Output the [x, y] coordinate of the center of the cell containing the given text.  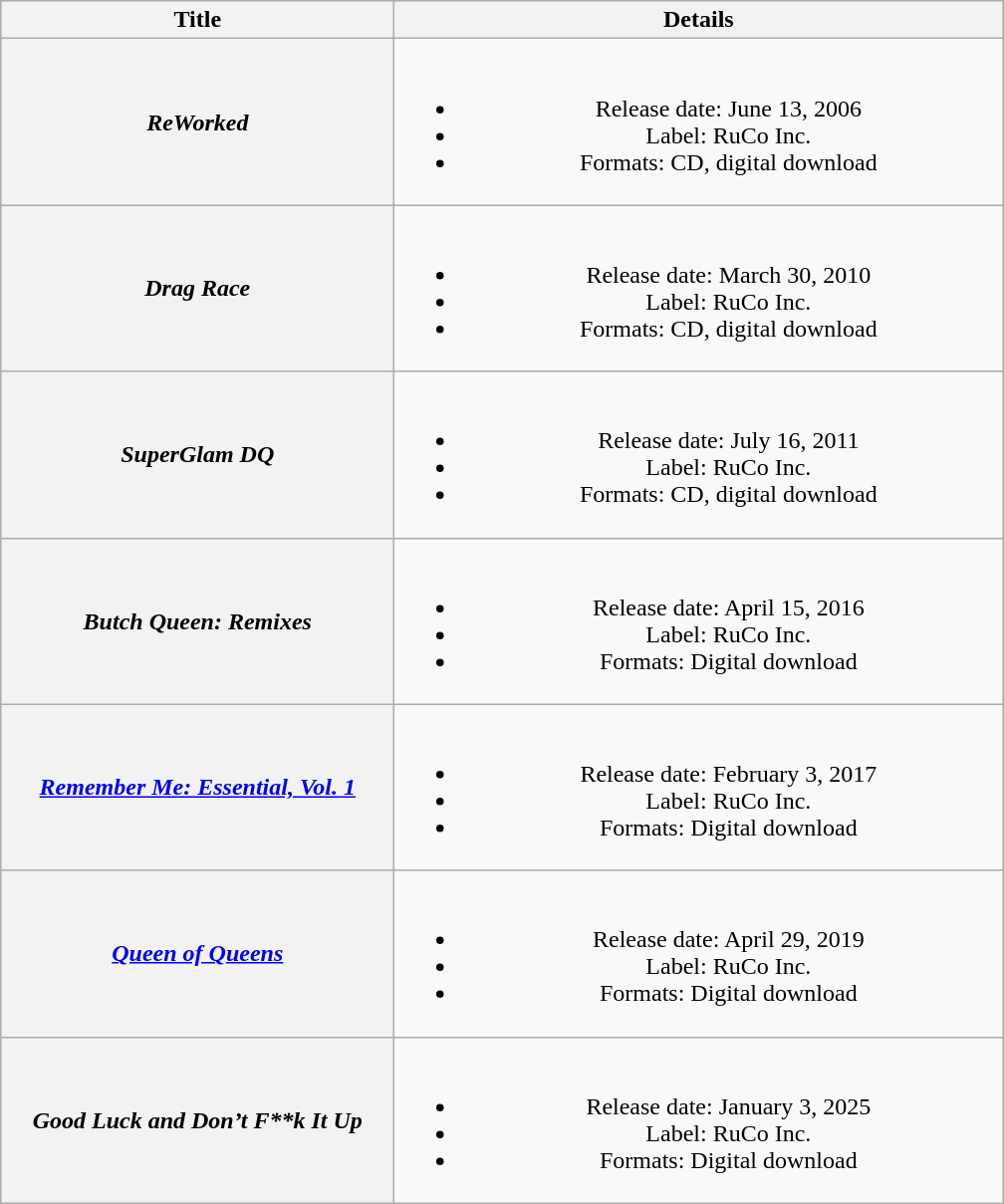
Release date: April 15, 2016Label: RuCo Inc.Formats: Digital download [699, 621]
Details [699, 20]
Good Luck and Don’t F**k It Up [197, 1119]
Remember Me: Essential, Vol. 1 [197, 787]
SuperGlam DQ [197, 454]
ReWorked [197, 121]
Drag Race [197, 289]
Release date: June 13, 2006Label: RuCo Inc.Formats: CD, digital download [699, 121]
Release date: July 16, 2011Label: RuCo Inc.Formats: CD, digital download [699, 454]
Release date: February 3, 2017Label: RuCo Inc.Formats: Digital download [699, 787]
Release date: April 29, 2019Label: RuCo Inc.Formats: Digital download [699, 954]
Butch Queen: Remixes [197, 621]
Queen of Queens [197, 954]
Release date: March 30, 2010Label: RuCo Inc.Formats: CD, digital download [699, 289]
Release date: January 3, 2025Label: RuCo Inc.Formats: Digital download [699, 1119]
Title [197, 20]
